Determine the (X, Y) coordinate at the center of the cell enclosing the given text.  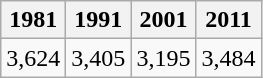
2001 (164, 20)
3,624 (34, 58)
3,484 (228, 58)
2011 (228, 20)
3,405 (98, 58)
1981 (34, 20)
1991 (98, 20)
3,195 (164, 58)
